Find where the given text appears and provide that cell's center as (x, y) coordinate. 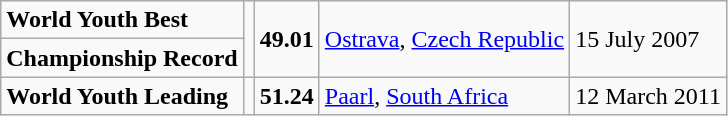
World Youth Leading (122, 96)
World Youth Best (122, 20)
12 March 2011 (648, 96)
15 July 2007 (648, 39)
Championship Record (122, 58)
Ostrava, Czech Republic (444, 39)
49.01 (286, 39)
Paarl, South Africa (444, 96)
51.24 (286, 96)
